Return the (x, y) coordinate for the center point of the cell that contains the specified text.  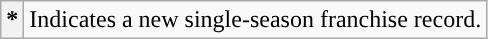
Indicates a new single-season franchise record. (256, 20)
* (12, 20)
